Extract the (X, Y) coordinate from the center of the cell holding the provided text.  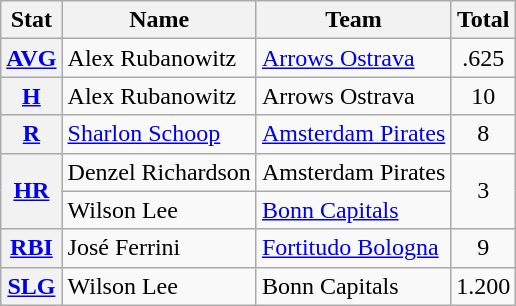
.625 (484, 58)
SLG (32, 286)
Total (484, 20)
Fortitudo Bologna (353, 248)
Denzel Richardson (159, 172)
8 (484, 134)
9 (484, 248)
10 (484, 96)
José Ferrini (159, 248)
3 (484, 191)
RBI (32, 248)
HR (32, 191)
Sharlon Schoop (159, 134)
1.200 (484, 286)
Stat (32, 20)
AVG (32, 58)
H (32, 96)
R (32, 134)
Team (353, 20)
Name (159, 20)
